Pinpoint the cell where the given text exists, returning its (X, Y) midpoint coordinate. 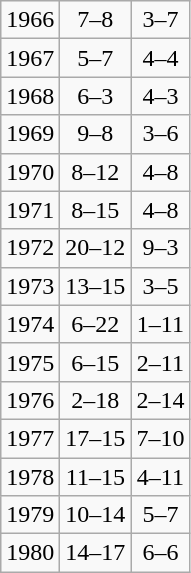
13–15 (96, 286)
6–22 (96, 324)
6–15 (96, 362)
1967 (30, 58)
9–3 (160, 248)
6–3 (96, 96)
2–18 (96, 400)
8–15 (96, 210)
1974 (30, 324)
10–14 (96, 515)
4–4 (160, 58)
1975 (30, 362)
1973 (30, 286)
3–6 (160, 134)
4–11 (160, 477)
2–11 (160, 362)
1980 (30, 553)
1972 (30, 248)
9–8 (96, 134)
6–6 (160, 553)
1977 (30, 438)
11–15 (96, 477)
1968 (30, 96)
17–15 (96, 438)
1976 (30, 400)
4–3 (160, 96)
1971 (30, 210)
1969 (30, 134)
1–11 (160, 324)
2–14 (160, 400)
3–5 (160, 286)
1966 (30, 20)
20–12 (96, 248)
3–7 (160, 20)
8–12 (96, 172)
7–10 (160, 438)
1970 (30, 172)
14–17 (96, 553)
1979 (30, 515)
1978 (30, 477)
7–8 (96, 20)
